Find where the given text appears and provide that cell's center as [X, Y] coordinate. 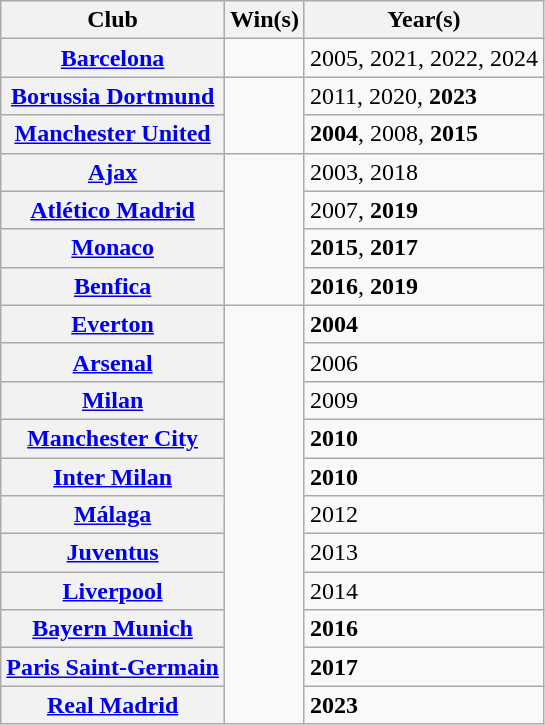
Juventus [113, 553]
2017 [424, 667]
Bayern Munich [113, 629]
Paris Saint-Germain [113, 667]
Barcelona [113, 58]
Monaco [113, 248]
Manchester City [113, 438]
Inter Milan [113, 477]
Year(s) [424, 20]
Real Madrid [113, 705]
Málaga [113, 515]
Everton [113, 324]
2004, 2008, 2015 [424, 134]
Club [113, 20]
2013 [424, 553]
2004 [424, 324]
2003, 2018 [424, 172]
2016, 2019 [424, 286]
2007, 2019 [424, 210]
2016 [424, 629]
2012 [424, 515]
Atlético Madrid [113, 210]
Ajax [113, 172]
2009 [424, 400]
Borussia Dortmund [113, 96]
Benfica [113, 286]
Win(s) [264, 20]
2006 [424, 362]
Arsenal [113, 362]
2023 [424, 705]
Manchester United [113, 134]
2011, 2020, 2023 [424, 96]
Liverpool [113, 591]
Milan [113, 400]
2014 [424, 591]
2005, 2021, 2022, 2024 [424, 58]
2015, 2017 [424, 248]
